Locate the cell with the specified text and output its [x, y] center coordinate. 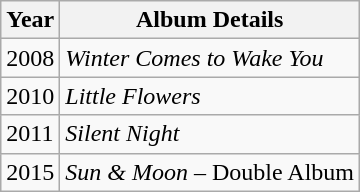
2011 [30, 134]
Sun & Moon – Double Album [210, 172]
2010 [30, 96]
2015 [30, 172]
Winter Comes to Wake You [210, 58]
Album Details [210, 20]
Year [30, 20]
Little Flowers [210, 96]
Silent Night [210, 134]
2008 [30, 58]
